From the cell containing the given text, extract its center point as (X, Y) coordinate. 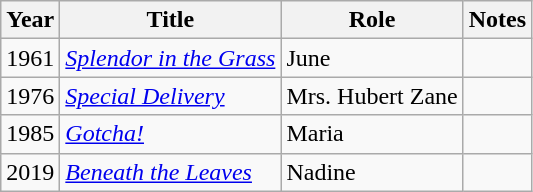
2019 (30, 172)
June (372, 58)
Mrs. Hubert Zane (372, 96)
Title (170, 20)
Beneath the Leaves (170, 172)
Splendor in the Grass (170, 58)
1961 (30, 58)
1976 (30, 96)
Gotcha! (170, 134)
Role (372, 20)
Notes (497, 20)
1985 (30, 134)
Special Delivery (170, 96)
Nadine (372, 172)
Maria (372, 134)
Year (30, 20)
